Find where the given text appears and provide that cell's center as (X, Y) coordinate. 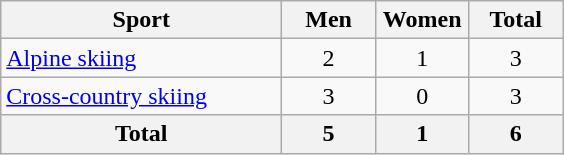
Sport (142, 20)
5 (329, 134)
6 (516, 134)
2 (329, 58)
Men (329, 20)
Cross-country skiing (142, 96)
0 (422, 96)
Women (422, 20)
Alpine skiing (142, 58)
